Scan for the cell matching the given text and deliver its [X, Y] coordinate at center. 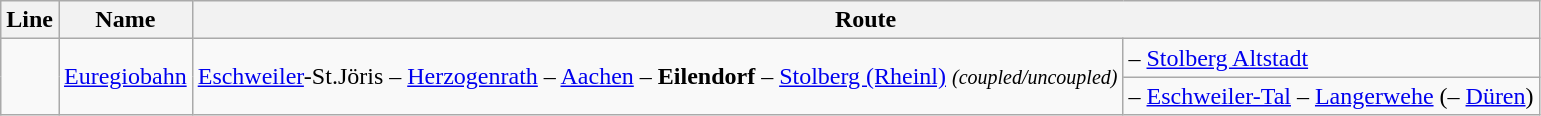
Name [125, 20]
– Eschweiler-Tal – Langerwehe (– Düren) [1331, 96]
Eschweiler-St.Jöris – Herzogenrath – Aachen – Eilendorf – Stolberg (Rheinl) (coupled/uncoupled) [658, 77]
Euregiobahn [125, 77]
– Stolberg Altstadt [1331, 58]
Line [30, 20]
Route [866, 20]
